For the text-containing cell, return its midpoint in [x, y] coordinate format. 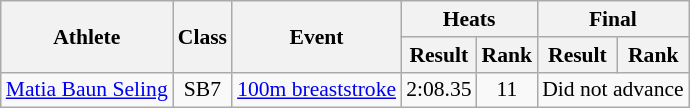
Did not advance [613, 90]
Final [613, 19]
Athlete [87, 36]
2:08.35 [438, 90]
SB7 [202, 90]
Event [316, 36]
Heats [469, 19]
11 [508, 90]
Class [202, 36]
100m breaststroke [316, 90]
Matia Baun Seling [87, 90]
